Output the [X, Y] coordinate of the center of the cell containing the given text.  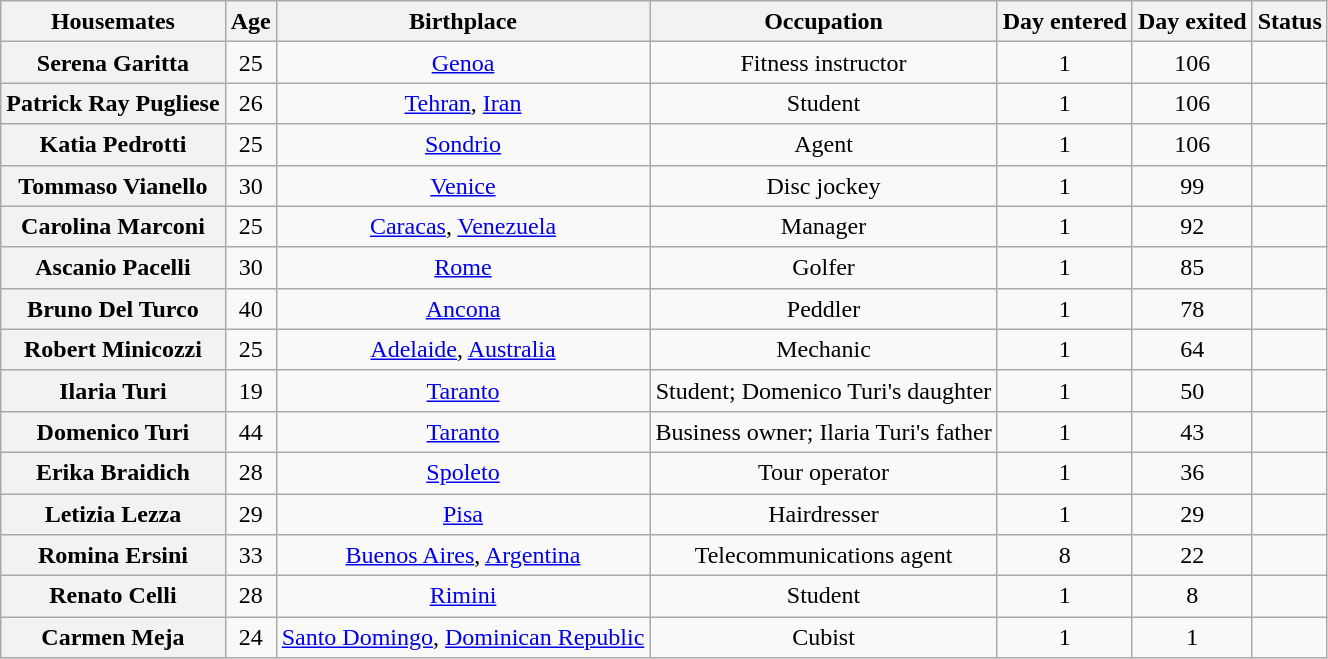
Ilaria Turi [113, 390]
Spoleto [463, 472]
Robert Minicozzi [113, 350]
Renato Celli [113, 596]
Tommaso Vianello [113, 186]
Patrick Ray Pugliese [113, 104]
Telecommunications agent [824, 556]
Rome [463, 268]
Genoa [463, 62]
Erika Braidich [113, 472]
22 [1192, 556]
64 [1192, 350]
Day entered [1064, 22]
Bruno Del Turco [113, 308]
Katia Pedrotti [113, 144]
85 [1192, 268]
Carmen Meja [113, 638]
Peddler [824, 308]
Tour operator [824, 472]
24 [250, 638]
Status [1290, 22]
Fitness instructor [824, 62]
19 [250, 390]
Business owner; Ilaria Turi's father [824, 432]
Cubist [824, 638]
44 [250, 432]
33 [250, 556]
99 [1192, 186]
Birthplace [463, 22]
Student; Domenico Turi's daughter [824, 390]
Rimini [463, 596]
Tehran, Iran [463, 104]
Day exited [1192, 22]
50 [1192, 390]
Manager [824, 226]
Ancona [463, 308]
Agent [824, 144]
Carolina Marconi [113, 226]
Age [250, 22]
26 [250, 104]
Pisa [463, 514]
78 [1192, 308]
Mechanic [824, 350]
Golfer [824, 268]
Domenico Turi [113, 432]
Hairdresser [824, 514]
92 [1192, 226]
Disc jockey [824, 186]
40 [250, 308]
Housemates [113, 22]
Ascanio Pacelli [113, 268]
Serena Garitta [113, 62]
Adelaide, Australia [463, 350]
Buenos Aires, Argentina [463, 556]
Santo Domingo, Dominican Republic [463, 638]
Romina Ersini [113, 556]
Sondrio [463, 144]
43 [1192, 432]
36 [1192, 472]
Caracas, Venezuela [463, 226]
Occupation [824, 22]
Venice [463, 186]
Letizia Lezza [113, 514]
